Extract the [X, Y] coordinate from the center of the cell holding the provided text.  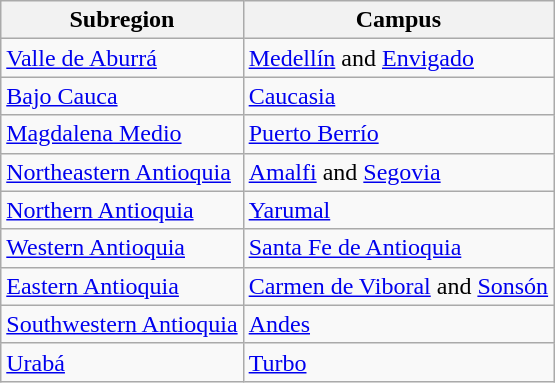
Magdalena Medio [122, 134]
Eastern Antioquia [122, 286]
Caucasia [398, 96]
Turbo [398, 362]
Medellín and Envigado [398, 58]
Campus [398, 20]
Northern Antioquia [122, 210]
Western Antioquia [122, 248]
Yarumal [398, 210]
Puerto Berrío [398, 134]
Valle de Aburrá [122, 58]
Northeastern Antioquia [122, 172]
Santa Fe de Antioquia [398, 248]
Bajo Cauca [122, 96]
Andes [398, 324]
Southwestern Antioquia [122, 324]
Carmen de Viboral and Sonsón [398, 286]
Amalfi and Segovia [398, 172]
Urabá [122, 362]
Subregion [122, 20]
